Provide the [x, y] coordinate of the cell's center where the given text is located.  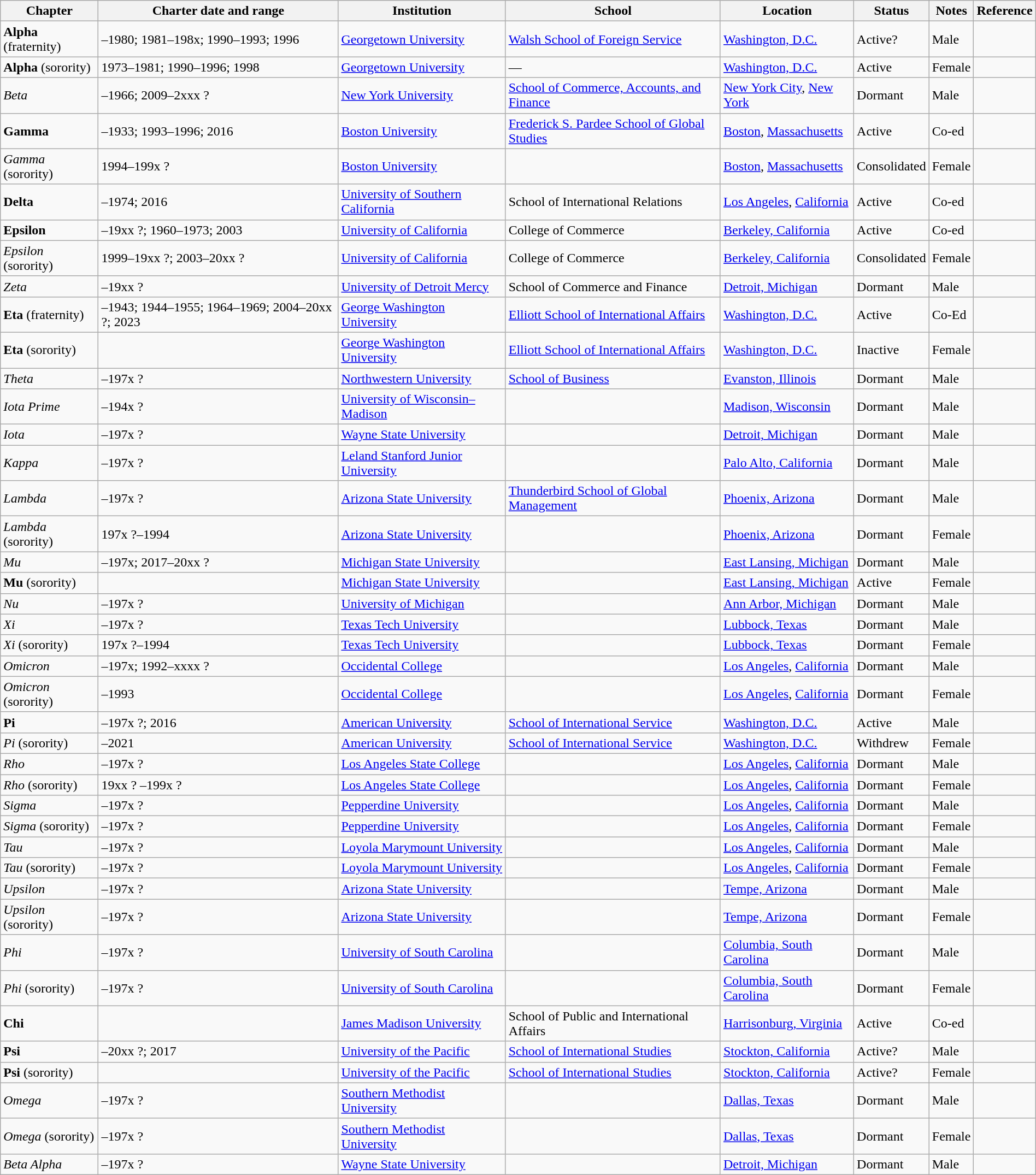
Tau [49, 847]
School of Business [613, 379]
University of Michigan [422, 604]
Pi [49, 722]
Epsilon [49, 230]
Tau (sorority) [49, 868]
Epsilon (sorority) [49, 258]
–19xx ?; 1960–1973; 2003 [219, 230]
Status [892, 11]
Rho [49, 764]
School of Commerce and Finance [613, 286]
University of Wisconsin–Madison [422, 406]
Upsilon [49, 889]
Sigma (sorority) [49, 826]
Xi [49, 624]
Frederick S. Pardee School of Global Studies [613, 131]
Omicron (sorority) [49, 694]
–1980; 1981–198x; 1990–1993; 1996 [219, 39]
Eta (sorority) [49, 350]
Psi (sorority) [49, 1072]
–2021 [219, 743]
Psi [49, 1052]
–19xx ? [219, 286]
Iota Prime [49, 406]
Reference [1004, 11]
–1943; 1944–1955; 1964–1969; 2004–20xx ?; 2023 [219, 315]
Institution [422, 11]
Pi (sorority) [49, 743]
Xi (sorority) [49, 645]
Mu (sorority) [49, 583]
Rho (sorority) [49, 785]
–197x ?; 2016 [219, 722]
Harrisonburg, Virginia [787, 1024]
Beta Alpha [49, 1164]
Alpha (sorority) [49, 67]
Location [787, 11]
Alpha (fraternity) [49, 39]
Lambda (sorority) [49, 534]
Walsh School of Foreign Service [613, 39]
Madison, Wisconsin [787, 406]
Mu [49, 562]
School of Commerce, Accounts, and Finance [613, 95]
School of Public and International Affairs [613, 1024]
1994–199x ? [219, 166]
Iota [49, 435]
Chi [49, 1024]
Leland Stanford Junior University [422, 463]
Evanston, Illinois [787, 379]
— [613, 67]
Notes [951, 11]
Omega [49, 1100]
James Madison University [422, 1024]
Ann Arbor, Michigan [787, 604]
Phi [49, 953]
School [613, 11]
–1974; 2016 [219, 202]
Theta [49, 379]
–197x; 1992–xxxx ? [219, 666]
Delta [49, 202]
Withdrew [892, 743]
Thunderbird School of Global Management [613, 498]
Omicron [49, 666]
–1966; 2009–2xxx ? [219, 95]
University of Southern California [422, 202]
Charter date and range [219, 11]
New York City, New York [787, 95]
1999–19xx ?; 2003–20xx ? [219, 258]
Kappa [49, 463]
–1933; 1993–1996; 2016 [219, 131]
Omega (sorority) [49, 1136]
1973–1981; 1990–1996; 1998 [219, 67]
Northwestern University [422, 379]
University of Detroit Mercy [422, 286]
–1993 [219, 694]
–197x; 2017–20xx ? [219, 562]
Gamma [49, 131]
New York University [422, 95]
–194x ? [219, 406]
Co-Ed [951, 315]
Inactive [892, 350]
Gamma (sorority) [49, 166]
–20xx ?; 2017 [219, 1052]
Sigma [49, 806]
Zeta [49, 286]
Beta [49, 95]
Eta (fraternity) [49, 315]
Phi (sorority) [49, 988]
Chapter [49, 11]
Lambda [49, 498]
Nu [49, 604]
19xx ? –199x ? [219, 785]
School of International Relations [613, 202]
Upsilon (sorority) [49, 917]
Palo Alto, California [787, 463]
